Return the [x, y] coordinate for the center point of the cell that contains the specified text.  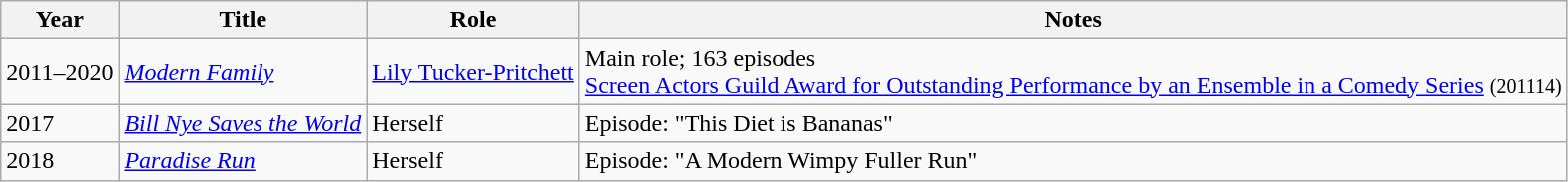
2017 [60, 123]
Year [60, 20]
Role [473, 20]
Bill Nye Saves the World [244, 123]
Title [244, 20]
2011–2020 [60, 72]
2018 [60, 161]
Lily Tucker-Pritchett [473, 72]
Episode: "A Modern Wimpy Fuller Run" [1073, 161]
Paradise Run [244, 161]
Notes [1073, 20]
Main role; 163 episodesScreen Actors Guild Award for Outstanding Performance by an Ensemble in a Comedy Series (201114) [1073, 72]
Episode: "This Diet is Bananas" [1073, 123]
Modern Family [244, 72]
